Provide the (x, y) coordinate of the cell's center where the given text is located.  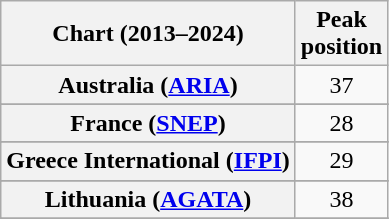
Peakposition (341, 34)
38 (341, 199)
Lithuania (AGATA) (148, 199)
37 (341, 85)
Australia (ARIA) (148, 85)
France (SNEP) (148, 123)
28 (341, 123)
Chart (2013–2024) (148, 34)
29 (341, 161)
Greece International (IFPI) (148, 161)
